For the text-containing cell, return its midpoint in (X, Y) coordinate format. 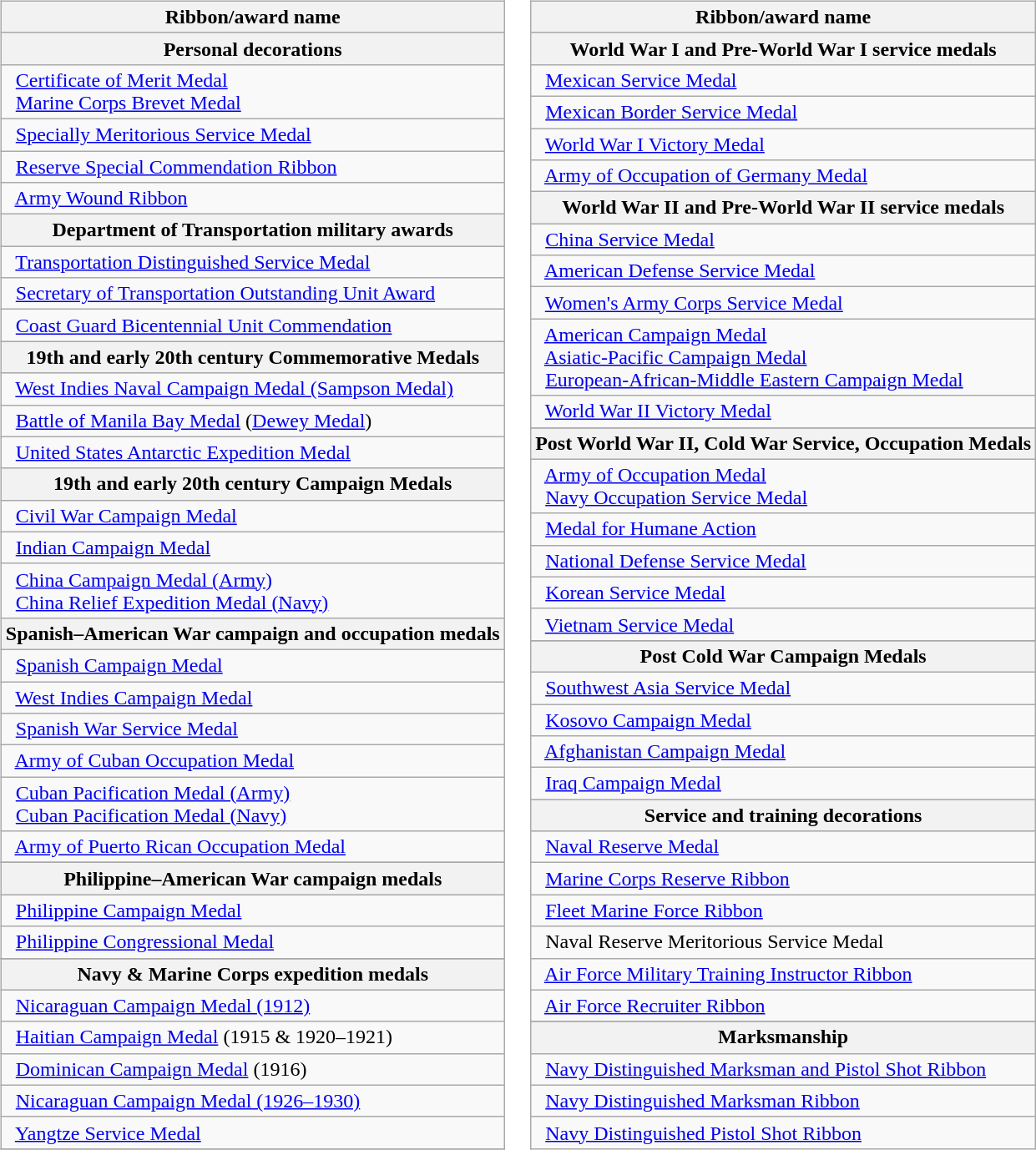
Army of Cuban Occupation Medal (252, 761)
West Indies Campaign Medal (252, 697)
World War I Victory Medal (783, 144)
Post Cold War Campaign Medals (783, 656)
Marksmanship (783, 1037)
Philippine Campaign Medal (252, 910)
Women's Army Corps Service Medal (783, 303)
American Campaign Medal Asiatic-Pacific Campaign Medal European-African-Middle Eastern Campaign Medal (783, 357)
19th and early 20th century Campaign Medals (252, 484)
Mexican Service Medal (783, 80)
Philippine Congressional Medal (252, 942)
Service and training decorations (783, 815)
China Campaign Medal (Army) China Relief Expedition Medal (Navy) (252, 591)
Korean Service Medal (783, 593)
China Service Medal (783, 240)
Spanish War Service Medal (252, 729)
West Indies Naval Campaign Medal (Sampson Medal) (252, 389)
Specially Meritorious Service Medal (252, 134)
Personal decorations (252, 48)
Navy Distinguished Pistol Shot Ribbon (783, 1132)
19th and early 20th century Commemorative Medals (252, 357)
Coast Guard Bicentennial Unit Commendation (252, 325)
Spanish Campaign Medal (252, 665)
Medal for Humane Action (783, 529)
Yangtze Service Medal (252, 1132)
United States Antarctic Expedition Medal (252, 452)
American Defense Service Medal (783, 271)
Navy Distinguished Marksman and Pistol Shot Ribbon (783, 1069)
Vietnam Service Medal (783, 624)
Nicaraguan Campaign Medal (1926–1930) (252, 1101)
Army of Puerto Rican Occupation Medal (252, 847)
Haitian Campaign Medal (1915 & 1920–1921) (252, 1037)
Certificate of Merit Medal Marine Corps Brevet Medal (252, 92)
Indian Campaign Medal (252, 547)
Reserve Special Commendation Ribbon (252, 166)
Spanish–American War campaign and occupation medals (252, 633)
Iraq Campaign Medal (783, 784)
Naval Reserve Medal (783, 847)
Transportation Distinguished Service Medal (252, 262)
Air Force Recruiter Ribbon (783, 1006)
Secretary of Transportation Outstanding Unit Award (252, 294)
Afghanistan Campaign Medal (783, 752)
Navy & Marine Corps expedition medals (252, 974)
Navy Distinguished Marksman Ribbon (783, 1101)
Southwest Asia Service Medal (783, 688)
Fleet Marine Force Ribbon (783, 910)
Mexican Border Service Medal (783, 112)
World War II Victory Medal (783, 411)
Kosovo Campaign Medal (783, 720)
World War I and Pre-World War I service medals (783, 48)
Post World War II, Cold War Service, Occupation Medals (783, 443)
Battle of Manila Bay Medal (Dewey Medal) (252, 421)
National Defense Service Medal (783, 561)
Philippine–American War campaign medals (252, 879)
Naval Reserve Meritorious Service Medal (783, 942)
Army Wound Ribbon (252, 199)
Army of Occupation of Germany Medal (783, 176)
Army of Occupation Medal Navy Occupation Service Medal (783, 486)
Air Force Military Training Instructor Ribbon (783, 974)
Nicaraguan Campaign Medal (1912) (252, 1006)
Marine Corps Reserve Ribbon (783, 879)
Cuban Pacification Medal (Army) Cuban Pacification Medal (Navy) (252, 804)
Department of Transportation military awards (252, 230)
Civil War Campaign Medal (252, 516)
World War II and Pre-World War II service medals (783, 208)
Dominican Campaign Medal (1916) (252, 1069)
